Determine the [x, y] coordinate at the center of the cell enclosing the given text.  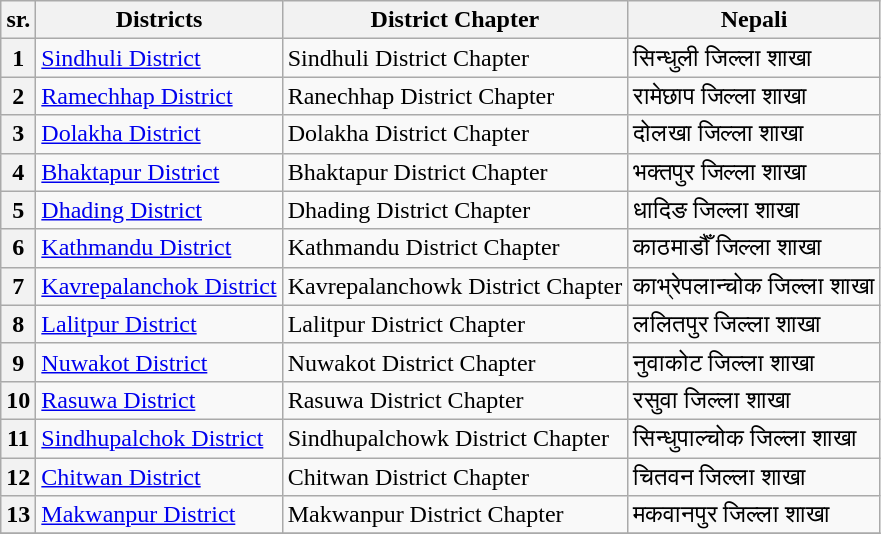
Kathmandu District Chapter [455, 248]
Rasuwa District [159, 400]
1 [18, 58]
11 [18, 438]
Dolakha District [159, 134]
Kathmandu District [159, 248]
Ranechhap District Chapter [455, 96]
9 [18, 362]
धादिङ जिल्ला शाखा [754, 210]
2 [18, 96]
8 [18, 324]
Kavrepalanchok District [159, 286]
Nuwakot District Chapter [455, 362]
5 [18, 210]
Districts [159, 20]
12 [18, 477]
6 [18, 248]
Dolakha District Chapter [455, 134]
Sindhuli District [159, 58]
Lalitpur District [159, 324]
Sindhupalchowk District Chapter [455, 438]
चितवन जिल्ला शाखा [754, 477]
Bhaktapur District [159, 172]
काभ्रेपलान्चोक जिल्ला शाखा [754, 286]
Rasuwa District Chapter [455, 400]
Nepali [754, 20]
Chitwan District [159, 477]
District Chapter [455, 20]
13 [18, 515]
7 [18, 286]
Ramechhap District [159, 96]
भक्तपुर जिल्ला शाखा [754, 172]
Kavrepalanchowk District Chapter [455, 286]
काठमाडौँ जिल्ला शाखा [754, 248]
Chitwan District Chapter [455, 477]
Dhading District Chapter [455, 210]
Sindhuli District Chapter [455, 58]
सिन्धुली जिल्ला शाखा [754, 58]
रामेछाप जिल्ला शाखा [754, 96]
दोलखा जिल्ला शाखा [754, 134]
Nuwakot District [159, 362]
10 [18, 400]
Makwanpur District [159, 515]
Lalitpur District Chapter [455, 324]
ललितपुर जिल्ला शाखा [754, 324]
नुवाकोट जिल्ला शाखा [754, 362]
4 [18, 172]
Bhaktapur District Chapter [455, 172]
sr. [18, 20]
सिन्धुपाल्चोक जिल्ला शाखा [754, 438]
रसुवा जिल्ला शाखा [754, 400]
Makwanpur District Chapter [455, 515]
मकवानपुर जिल्ला शाखा [754, 515]
Sindhupalchok District [159, 438]
3 [18, 134]
Dhading District [159, 210]
